Find where the given text appears and provide that cell's center as [x, y] coordinate. 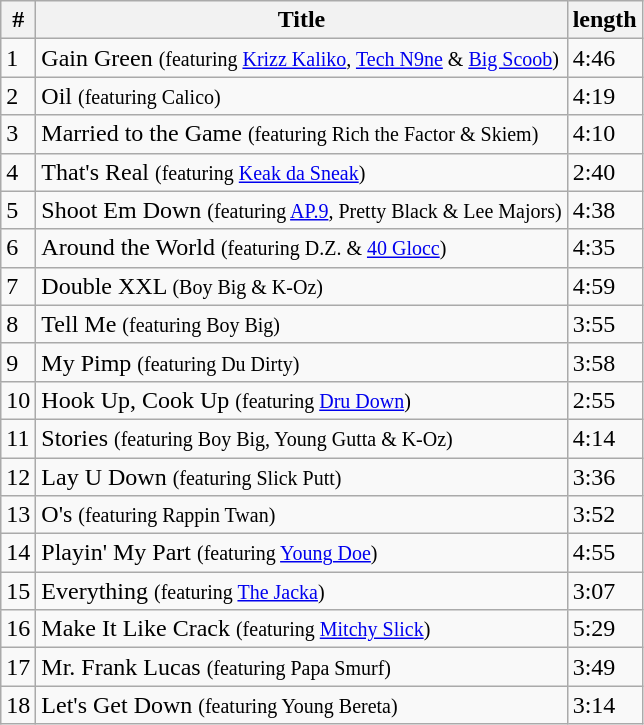
# [18, 20]
Around the World (featuring D.Z. & 40 Glocc) [302, 248]
Let's Get Down (featuring Young Bereta) [302, 705]
5:29 [604, 629]
2:55 [604, 400]
Hook Up, Cook Up (featuring Dru Down) [302, 400]
4:38 [604, 210]
17 [18, 667]
Playin' My Part (featuring Young Doe) [302, 553]
3:14 [604, 705]
14 [18, 553]
Title [302, 20]
4:14 [604, 438]
1 [18, 58]
length [604, 20]
O's (featuring Rappin Twan) [302, 515]
4:46 [604, 58]
10 [18, 400]
That's Real (featuring Keak da Sneak) [302, 172]
4:10 [604, 134]
My Pimp (featuring Du Dirty) [302, 362]
11 [18, 438]
Double XXL (Boy Big & K-Oz) [302, 286]
18 [18, 705]
6 [18, 248]
3:55 [604, 324]
13 [18, 515]
Tell Me (featuring Boy Big) [302, 324]
Everything (featuring The Jacka) [302, 591]
7 [18, 286]
Mr. Frank Lucas (featuring Papa Smurf) [302, 667]
5 [18, 210]
8 [18, 324]
Lay U Down (featuring Slick Putt) [302, 477]
3:58 [604, 362]
2 [18, 96]
3 [18, 134]
12 [18, 477]
4:59 [604, 286]
Shoot Em Down (featuring AP.9, Pretty Black & Lee Majors) [302, 210]
15 [18, 591]
4:35 [604, 248]
3:36 [604, 477]
16 [18, 629]
3:49 [604, 667]
4:19 [604, 96]
3:52 [604, 515]
Stories (featuring Boy Big, Young Gutta & K-Oz) [302, 438]
4:55 [604, 553]
Make It Like Crack (featuring Mitchy Slick) [302, 629]
3:07 [604, 591]
4 [18, 172]
9 [18, 362]
Gain Green (featuring Krizz Kaliko, Tech N9ne & Big Scoob) [302, 58]
Oil (featuring Calico) [302, 96]
Married to the Game (featuring Rich the Factor & Skiem) [302, 134]
2:40 [604, 172]
